Locate the cell with the specified text and output its [x, y] center coordinate. 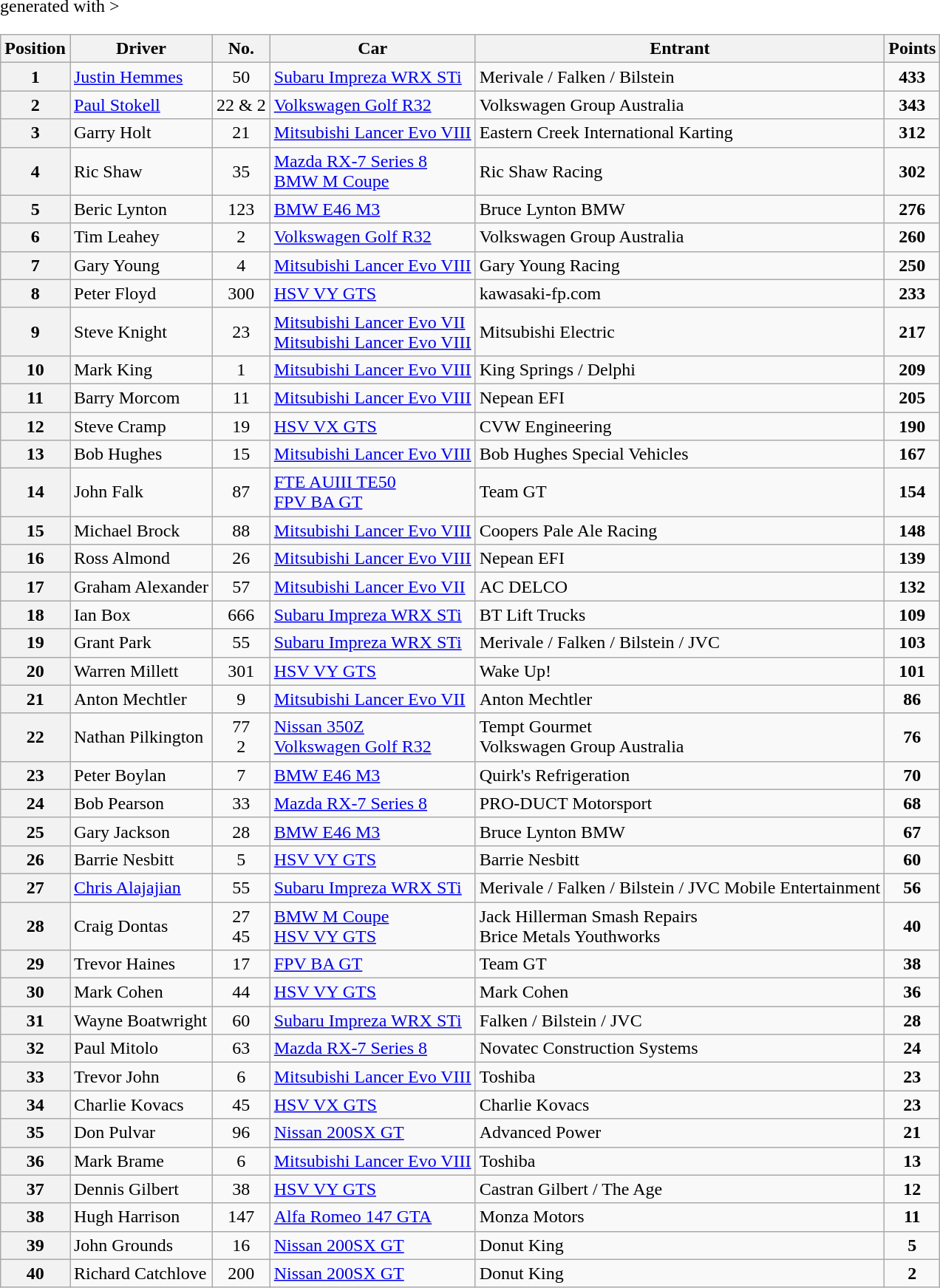
Steve Knight [140, 331]
King Springs / Delphi [680, 369]
Paul Mitolo [140, 1049]
190 [912, 426]
BT Lift Trucks [680, 615]
Quirk's Refrigeration [680, 775]
John Grounds [140, 1245]
Trevor John [140, 1077]
70 [912, 775]
PRO-DUCT Motorsport [680, 803]
Wayne Boatwright [140, 1020]
Graham Alexander [140, 587]
276 [912, 209]
Merivale / Falken / Bilstein / JVC [680, 643]
Ross Almond [140, 559]
Points [912, 49]
57 [241, 587]
FTE AUIII TE50 FPV BA GT [372, 492]
56 [912, 887]
302 [912, 171]
Mitsubishi Lancer Evo VII Mitsubishi Lancer Evo VIII [372, 331]
Ian Box [140, 615]
Bob Pearson [140, 803]
312 [912, 133]
Falken / Bilstein / JVC [680, 1020]
30 [35, 992]
88 [241, 531]
FPV BA GT [372, 964]
Trevor Haines [140, 964]
301 [241, 671]
Gary Young Racing [680, 265]
666 [241, 615]
Warren Millett [140, 671]
67 [912, 831]
87 [241, 492]
433 [912, 77]
77 2 [241, 737]
343 [912, 105]
34 [35, 1105]
Paul Stokell [140, 105]
Alfa Romeo 147 GTA [372, 1217]
Ric Shaw Racing [680, 171]
Monza Motors [680, 1217]
Mark Brame [140, 1161]
147 [241, 1217]
148 [912, 531]
Dennis Gilbert [140, 1189]
200 [241, 1273]
Entrant [680, 49]
Chris Alajajian [140, 887]
109 [912, 615]
45 [241, 1105]
Bob Hughes [140, 454]
Nathan Pilkington [140, 737]
233 [912, 293]
No. [241, 49]
Richard Catchlove [140, 1273]
32 [35, 1049]
39 [35, 1245]
31 [35, 1020]
Wake Up! [680, 671]
96 [241, 1133]
Car [372, 49]
Gary Young [140, 265]
Tempt Gourmet Volkswagen Group Australia [680, 737]
86 [912, 699]
Gary Jackson [140, 831]
209 [912, 369]
Michael Brock [140, 531]
Merivale / Falken / Bilstein / JVC Mobile Entertainment [680, 887]
10 [35, 369]
27 45 [241, 925]
123 [241, 209]
Peter Floyd [140, 293]
22 [35, 737]
Eastern Creek International Karting [680, 133]
217 [912, 331]
Bob Hughes Special Vehicles [680, 454]
Don Pulvar [140, 1133]
18 [35, 615]
Steve Cramp [140, 426]
167 [912, 454]
22 & 2 [241, 105]
29 [35, 964]
68 [912, 803]
Castran Gilbert / The Age [680, 1189]
300 [241, 293]
Mark King [140, 369]
John Falk [140, 492]
Position [35, 49]
37 [35, 1189]
Coopers Pale Ale Racing [680, 531]
76 [912, 737]
8 [35, 293]
139 [912, 559]
250 [912, 265]
Merivale / Falken / Bilstein [680, 77]
Craig Dontas [140, 925]
Ric Shaw [140, 171]
AC DELCO [680, 587]
63 [241, 1049]
CVW Engineering [680, 426]
Advanced Power [680, 1133]
14 [35, 492]
44 [241, 992]
Beric Lynton [140, 209]
Grant Park [140, 643]
Peter Boylan [140, 775]
Driver [140, 49]
Mitsubishi Electric [680, 331]
20 [35, 671]
Tim Leahey [140, 237]
kawasaki-fp.com [680, 293]
25 [35, 831]
132 [912, 587]
Garry Holt [140, 133]
Barry Morcom [140, 398]
205 [912, 398]
Mazda RX-7 Series 8 BMW M Coupe [372, 171]
BMW M Coupe HSV VY GTS [372, 925]
154 [912, 492]
Jack Hillerman Smash Repairs Brice Metals Youthworks [680, 925]
101 [912, 671]
Justin Hemmes [140, 77]
3 [35, 133]
27 [35, 887]
260 [912, 237]
Hugh Harrison [140, 1217]
103 [912, 643]
Nissan 350Z Volkswagen Golf R32 [372, 737]
Novatec Construction Systems [680, 1049]
50 [241, 77]
